Return the (X, Y) coordinate for the center point of the cell that contains the specified text.  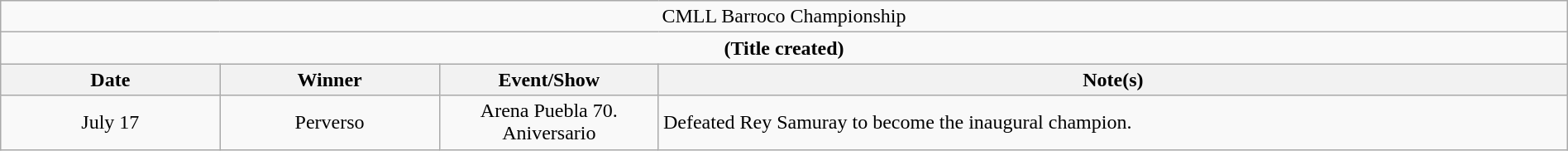
Winner (329, 80)
Event/Show (549, 80)
Arena Puebla 70. Aniversario (549, 123)
July 17 (111, 123)
(Title created) (784, 48)
Note(s) (1113, 80)
CMLL Barroco Championship (784, 17)
Defeated Rey Samuray to become the inaugural champion. (1113, 123)
Perverso (329, 123)
Date (111, 80)
